Capture the cell that displays the provided text and extract its (X, Y) central coordinate. 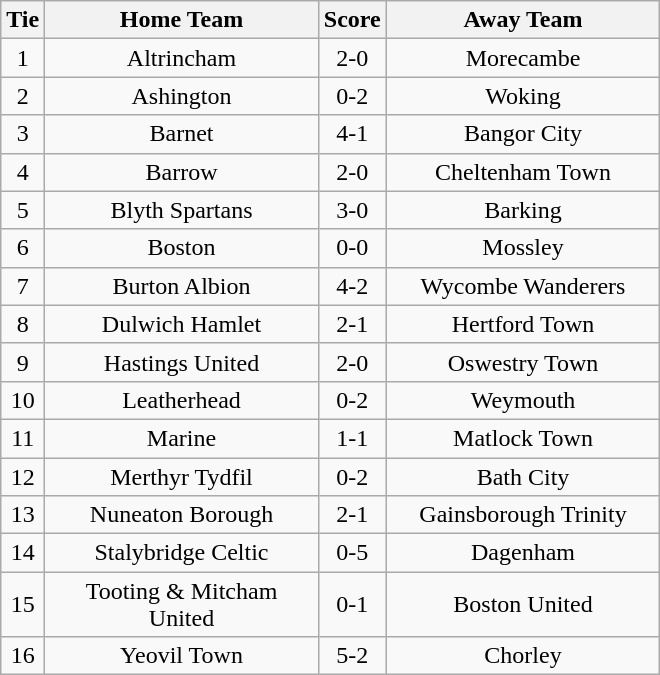
Hertford Town (523, 324)
Barnet (182, 134)
Barking (523, 210)
4-1 (352, 134)
Home Team (182, 20)
Cheltenham Town (523, 172)
Boston United (523, 604)
4-2 (352, 286)
Hastings United (182, 362)
Yeovil Town (182, 656)
Mossley (523, 248)
Stalybridge Celtic (182, 553)
Blyth Spartans (182, 210)
Barrow (182, 172)
Wycombe Wanderers (523, 286)
Score (352, 20)
16 (23, 656)
9 (23, 362)
4 (23, 172)
Chorley (523, 656)
Dagenham (523, 553)
Oswestry Town (523, 362)
5 (23, 210)
0-5 (352, 553)
3 (23, 134)
Morecambe (523, 58)
8 (23, 324)
14 (23, 553)
0-1 (352, 604)
Altrincham (182, 58)
Boston (182, 248)
Marine (182, 438)
11 (23, 438)
Leatherhead (182, 400)
15 (23, 604)
5-2 (352, 656)
10 (23, 400)
3-0 (352, 210)
6 (23, 248)
Merthyr Tydfil (182, 477)
Burton Albion (182, 286)
Bath City (523, 477)
Woking (523, 96)
Tie (23, 20)
Matlock Town (523, 438)
Gainsborough Trinity (523, 515)
2 (23, 96)
Nuneaton Borough (182, 515)
Ashington (182, 96)
0-0 (352, 248)
Tooting & Mitcham United (182, 604)
7 (23, 286)
1-1 (352, 438)
Away Team (523, 20)
1 (23, 58)
Weymouth (523, 400)
Dulwich Hamlet (182, 324)
Bangor City (523, 134)
12 (23, 477)
13 (23, 515)
